Identify which cell holds the provided text, then report its [x, y] central coordinate. 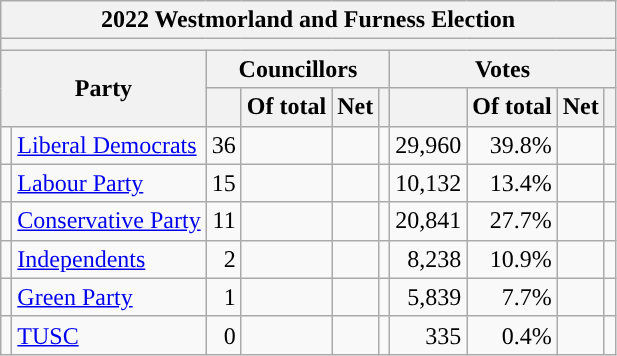
2 [224, 259]
5,839 [428, 297]
Independents [109, 259]
0.4% [512, 335]
15 [224, 183]
1 [224, 297]
335 [428, 335]
Labour Party [109, 183]
10.9% [512, 259]
TUSC [109, 335]
7.7% [512, 297]
36 [224, 145]
8,238 [428, 259]
Green Party [109, 297]
2022 Westmorland and Furness Election [308, 20]
Votes [503, 69]
Party [104, 88]
29,960 [428, 145]
Conservative Party [109, 221]
27.7% [512, 221]
39.8% [512, 145]
13.4% [512, 183]
20,841 [428, 221]
0 [224, 335]
10,132 [428, 183]
Councillors [298, 69]
Liberal Democrats [109, 145]
11 [224, 221]
